Search for the cell housing the specified text and yield its [x, y] center coordinate. 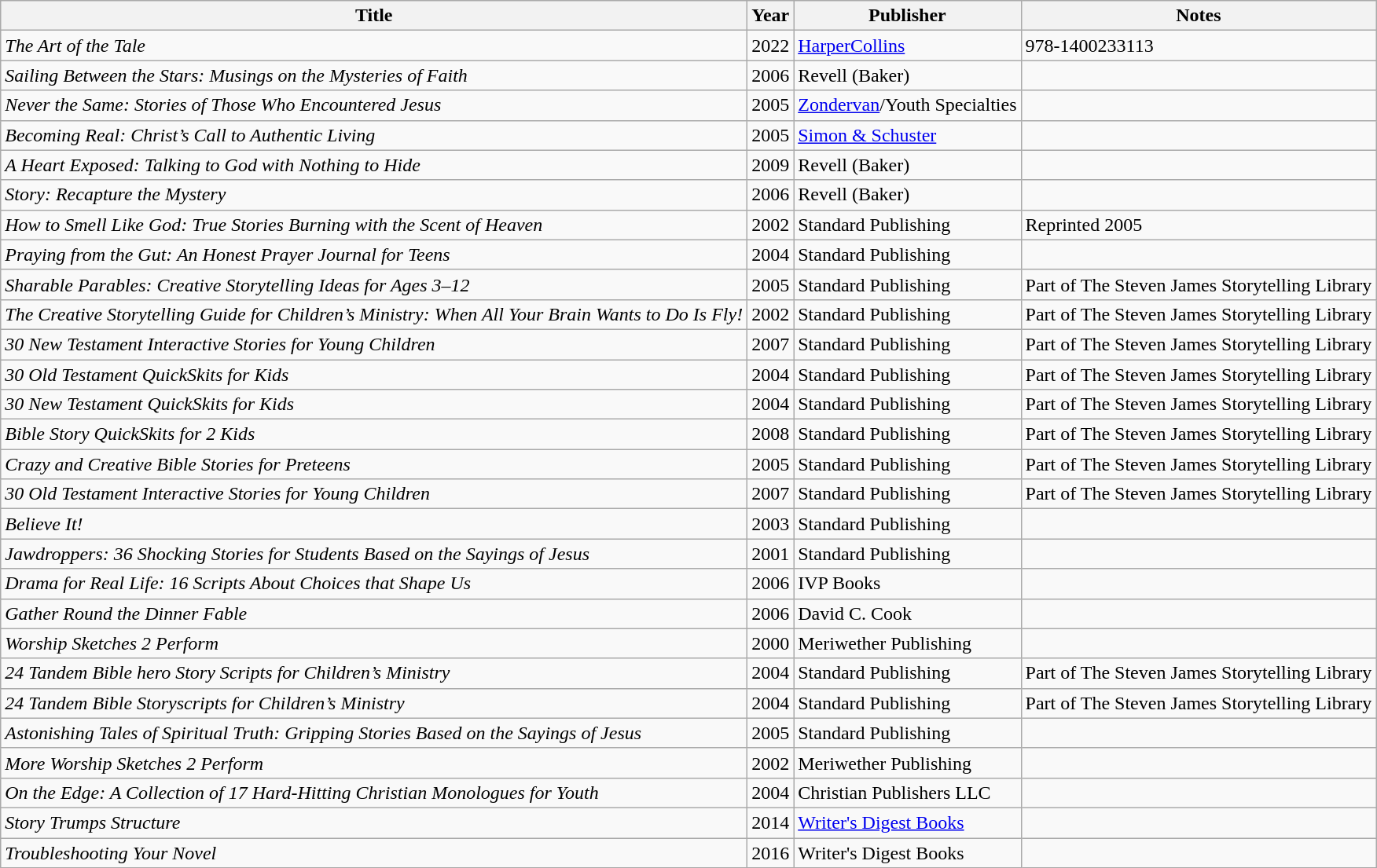
30 Old Testament Interactive Stories for Young Children [374, 494]
Astonishing Tales of Spiritual Truth: Gripping Stories Based on the Sayings of Jesus [374, 733]
Christian Publishers LLC [907, 793]
Simon & Schuster [907, 135]
Drama for Real Life: 16 Scripts About Choices that Shape Us [374, 584]
24 Tandem Bible hero Story Scripts for Children’s Ministry [374, 673]
More Worship Sketches 2 Perform [374, 763]
David C. Cook [907, 613]
2000 [770, 643]
Story: Recapture the Mystery [374, 195]
Sharable Parables: Creative Storytelling Ideas for Ages 3–12 [374, 284]
2008 [770, 434]
30 New Testament Interactive Stories for Young Children [374, 344]
The Art of the Tale [374, 46]
2022 [770, 46]
Publisher [907, 16]
Jawdroppers: 36 Shocking Stories for Students Based on the Sayings of Jesus [374, 554]
Year [770, 16]
Title [374, 16]
30 Old Testament QuickSkits for Kids [374, 375]
2009 [770, 165]
2003 [770, 524]
On the Edge: A Collection of 17 Hard-Hitting Christian Monologues for Youth [374, 793]
Troubleshooting Your Novel [374, 852]
IVP Books [907, 584]
Story Trumps Structure [374, 822]
2016 [770, 852]
Sailing Between the Stars: Musings on the Mysteries of Faith [374, 75]
Becoming Real: Christ’s Call to Authentic Living [374, 135]
A Heart Exposed: Talking to God with Nothing to Hide [374, 165]
Praying from the Gut: An Honest Prayer Journal for Teens [374, 255]
Believe It! [374, 524]
24 Tandem Bible Storyscripts for Children’s Ministry [374, 703]
Gather Round the Dinner Fable [374, 613]
Zondervan/Youth Specialties [907, 105]
2014 [770, 822]
30 New Testament QuickSkits for Kids [374, 405]
Never the Same: Stories of Those Who Encountered Jesus [374, 105]
978-1400233113 [1199, 46]
2001 [770, 554]
Crazy and Creative Bible Stories for Preteens [374, 464]
Reprinted 2005 [1199, 225]
Worship Sketches 2 Perform [374, 643]
Notes [1199, 16]
How to Smell Like God: True Stories Burning with the Scent of Heaven [374, 225]
Bible Story QuickSkits for 2 Kids [374, 434]
HarperCollins [907, 46]
The Creative Storytelling Guide for Children’s Ministry: When All Your Brain Wants to Do Is Fly! [374, 314]
